From the cell containing the given text, extract its center point as [x, y] coordinate. 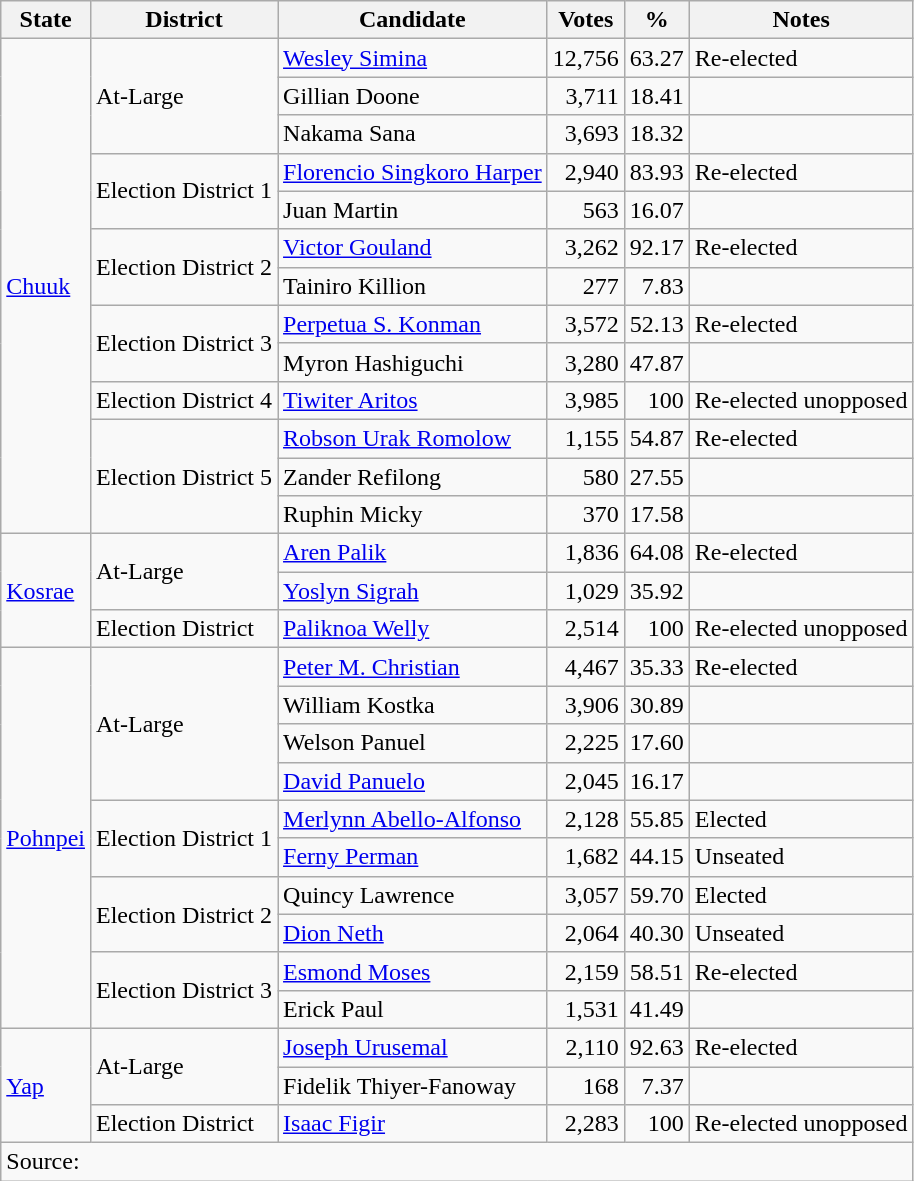
2,940 [586, 172]
3,906 [586, 705]
2,045 [586, 781]
370 [586, 515]
16.07 [656, 210]
47.87 [656, 362]
Candidate [413, 20]
Quincy Lawrence [413, 895]
Zander Refilong [413, 477]
1,682 [586, 857]
17.58 [656, 515]
54.87 [656, 438]
William Kostka [413, 705]
16.17 [656, 781]
Fidelik Thiyer-Fanoway [413, 1085]
7.83 [656, 286]
Welson Panuel [413, 743]
Gillian Doone [413, 96]
Election District 4 [184, 400]
2,514 [586, 629]
3,057 [586, 895]
Florencio Singkoro Harper [413, 172]
563 [586, 210]
58.51 [656, 971]
168 [586, 1085]
District [184, 20]
18.32 [656, 134]
Source: [457, 1162]
1,155 [586, 438]
7.37 [656, 1085]
Chuuk [46, 286]
580 [586, 477]
Ferny Perman [413, 857]
Esmond Moses [413, 971]
Ruphin Micky [413, 515]
3,280 [586, 362]
Votes [586, 20]
44.15 [656, 857]
1,029 [586, 591]
52.13 [656, 324]
277 [586, 286]
64.08 [656, 553]
Juan Martin [413, 210]
59.70 [656, 895]
92.17 [656, 248]
Robson Urak Romolow [413, 438]
Aren Palik [413, 553]
35.92 [656, 591]
Election District 5 [184, 476]
Wesley Simina [413, 58]
2,064 [586, 933]
92.63 [656, 1047]
63.27 [656, 58]
2,283 [586, 1124]
3,572 [586, 324]
Paliknoa Welly [413, 629]
Erick Paul [413, 1009]
3,711 [586, 96]
Peter M. Christian [413, 667]
55.85 [656, 819]
Pohnpei [46, 838]
Nakama Sana [413, 134]
30.89 [656, 705]
2,128 [586, 819]
Isaac Figir [413, 1124]
41.49 [656, 1009]
3,693 [586, 134]
Tainiro Killion [413, 286]
Myron Hashiguchi [413, 362]
Tiwiter Aritos [413, 400]
40.30 [656, 933]
State [46, 20]
Merlynn Abello-Alfonso [413, 819]
3,985 [586, 400]
18.41 [656, 96]
17.60 [656, 743]
Kosrae [46, 591]
2,110 [586, 1047]
% [656, 20]
2,225 [586, 743]
David Panuelo [413, 781]
Yoslyn Sigrah [413, 591]
83.93 [656, 172]
3,262 [586, 248]
Victor Gouland [413, 248]
Dion Neth [413, 933]
Notes [801, 20]
27.55 [656, 477]
1,531 [586, 1009]
12,756 [586, 58]
Joseph Urusemal [413, 1047]
Perpetua S. Konman [413, 324]
2,159 [586, 971]
35.33 [656, 667]
4,467 [586, 667]
1,836 [586, 553]
Yap [46, 1085]
